From the cell containing the given text, extract its center point as [X, Y] coordinate. 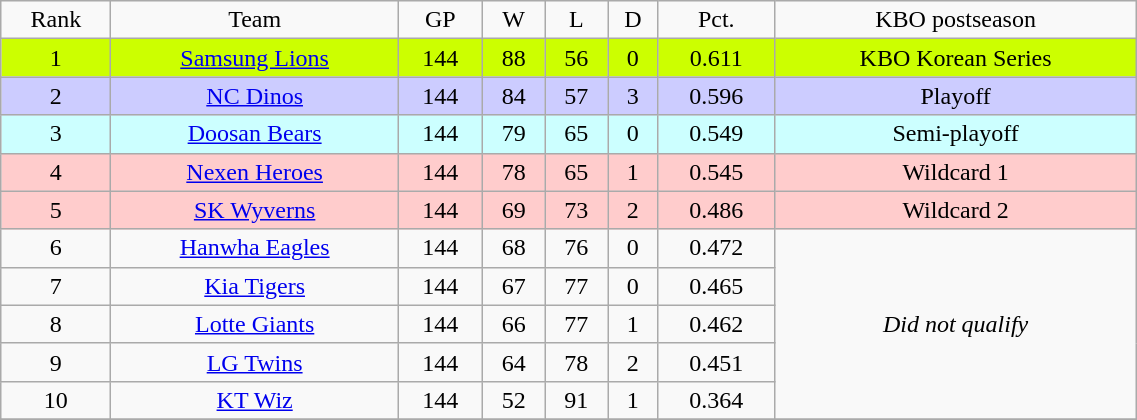
57 [576, 96]
84 [514, 96]
9 [56, 362]
68 [514, 248]
79 [514, 134]
0.465 [716, 286]
Did not qualify [956, 324]
10 [56, 400]
0.451 [716, 362]
4 [56, 172]
0.545 [716, 172]
5 [56, 210]
KBO postseason [956, 20]
L [576, 20]
W [514, 20]
0.611 [716, 58]
Hanwha Eagles [254, 248]
Rank [56, 20]
0.472 [716, 248]
KT Wiz [254, 400]
Nexen Heroes [254, 172]
SK Wyverns [254, 210]
Playoff [956, 96]
Pct. [716, 20]
69 [514, 210]
76 [576, 248]
52 [514, 400]
88 [514, 58]
Team [254, 20]
0.596 [716, 96]
0.462 [716, 324]
Kia Tigers [254, 286]
91 [576, 400]
NC Dinos [254, 96]
0.486 [716, 210]
Lotte Giants [254, 324]
Wildcard 1 [956, 172]
Doosan Bears [254, 134]
6 [56, 248]
LG Twins [254, 362]
Semi-playoff [956, 134]
0.364 [716, 400]
56 [576, 58]
73 [576, 210]
Wildcard 2 [956, 210]
Samsung Lions [254, 58]
8 [56, 324]
GP [440, 20]
0.549 [716, 134]
66 [514, 324]
7 [56, 286]
67 [514, 286]
D [634, 20]
64 [514, 362]
KBO Korean Series [956, 58]
